Capture the cell that displays the provided text and extract its (x, y) central coordinate. 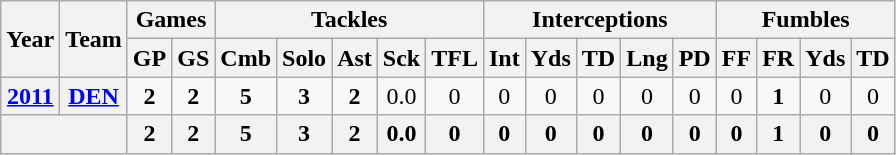
FR (778, 58)
TFL (455, 58)
Int (504, 58)
GP (149, 58)
DEN (94, 96)
Team (94, 39)
Interceptions (600, 20)
Tackles (350, 20)
Fumbles (806, 20)
Games (170, 20)
Year (30, 39)
Cmb (246, 58)
GS (194, 58)
Sck (401, 58)
FF (736, 58)
Ast (355, 58)
Solo (304, 58)
2011 (30, 96)
PD (694, 58)
Lng (647, 58)
